Capture the cell that displays the provided text and extract its [X, Y] central coordinate. 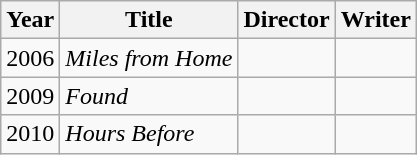
2010 [30, 134]
Director [286, 20]
Hours Before [149, 134]
Found [149, 96]
Writer [376, 20]
Miles from Home [149, 58]
Title [149, 20]
2009 [30, 96]
Year [30, 20]
2006 [30, 58]
